Locate the cell with the specified text and output its [X, Y] center coordinate. 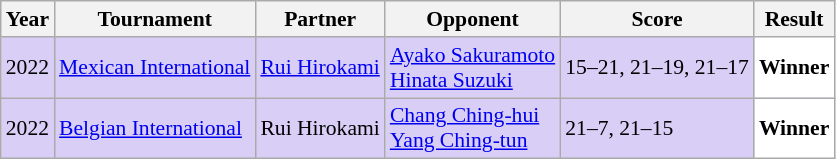
Mexican International [154, 68]
Ayako Sakuramoto Hinata Suzuki [472, 68]
21–7, 21–15 [657, 128]
Score [657, 19]
Result [794, 19]
Opponent [472, 19]
Partner [320, 19]
15–21, 21–19, 21–17 [657, 68]
Year [28, 19]
Tournament [154, 19]
Chang Ching-hui Yang Ching-tun [472, 128]
Belgian International [154, 128]
